Return (X, Y) of the center of cell containing provided text 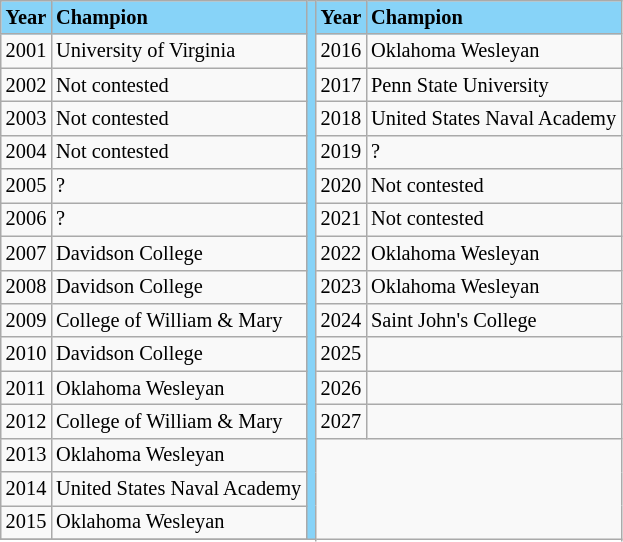
2017 (341, 85)
2003 (26, 118)
2010 (26, 354)
2004 (26, 152)
2016 (341, 51)
2019 (341, 152)
2020 (341, 186)
2018 (341, 118)
2013 (26, 455)
2024 (341, 320)
2005 (26, 186)
Penn State University (494, 85)
2015 (26, 522)
Saint John's College (494, 320)
2002 (26, 85)
2008 (26, 287)
2012 (26, 421)
2027 (341, 421)
2026 (341, 388)
2023 (341, 287)
2014 (26, 489)
2006 (26, 219)
2009 (26, 320)
University of Virginia (178, 51)
2025 (341, 354)
2022 (341, 253)
2007 (26, 253)
2001 (26, 51)
2011 (26, 388)
2021 (341, 219)
